Return the (x, y) coordinate for the center point of the cell that contains the specified text.  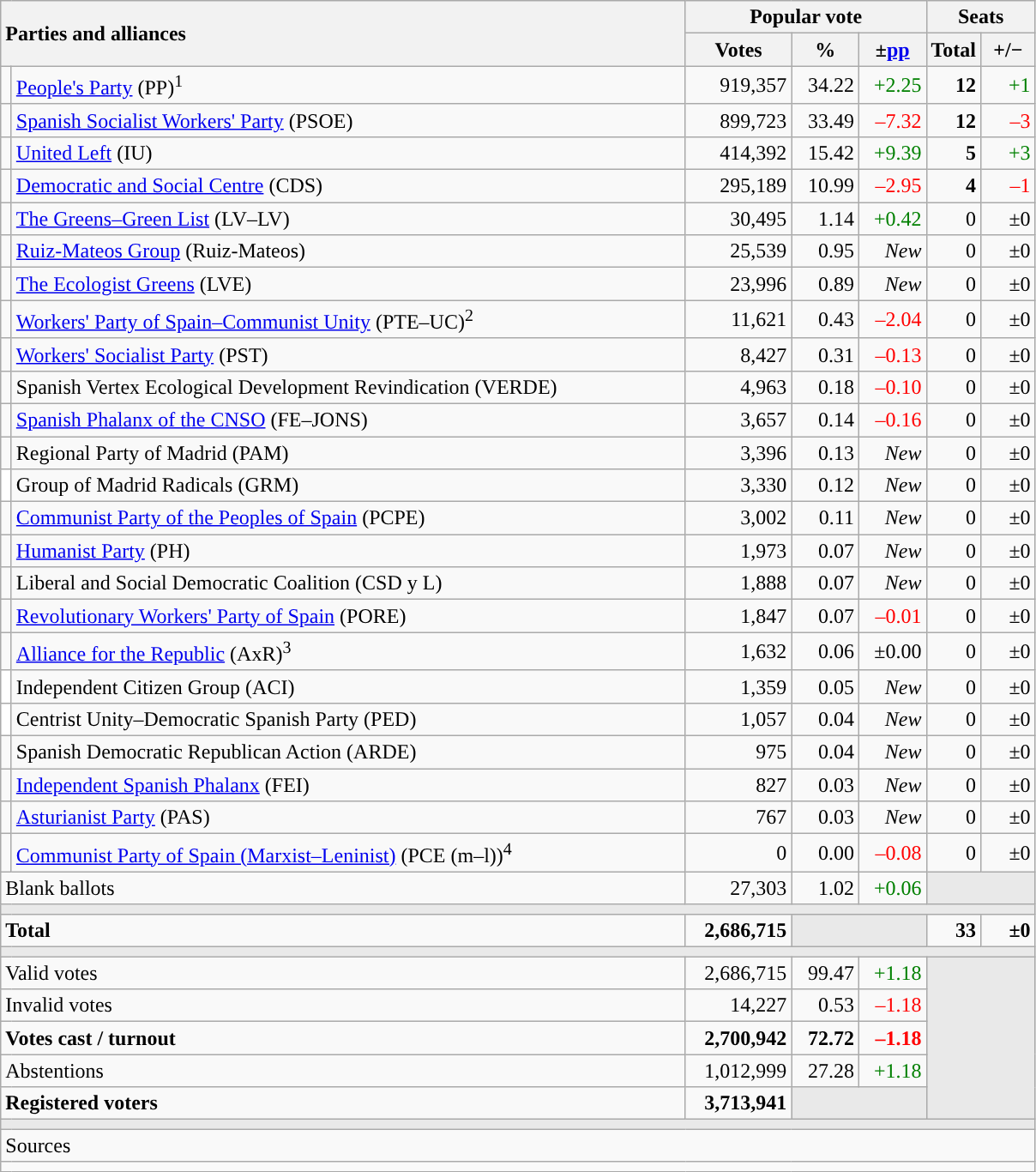
1.02 (825, 888)
0.11 (825, 518)
–0.01 (892, 616)
0.95 (825, 251)
Parties and alliances (343, 33)
0.31 (825, 354)
15.42 (825, 153)
+0.42 (892, 219)
2,700,942 (738, 1038)
0.05 (825, 686)
4 (954, 186)
Spanish Phalanx of the CNSO (FE–JONS) (348, 420)
99.47 (825, 973)
11,621 (738, 319)
Spanish Vertex Ecological Development Revindication (VERDE) (348, 387)
Seats (981, 17)
27.28 (825, 1071)
414,392 (738, 153)
Spanish Democratic Republican Action (ARDE) (348, 752)
+/− (1009, 50)
14,227 (738, 1006)
10.99 (825, 186)
Popular vote (806, 17)
Regional Party of Madrid (PAM) (348, 453)
Abstentions (343, 1071)
1,632 (738, 652)
3,713,941 (738, 1103)
33.49 (825, 120)
34.22 (825, 86)
1,847 (738, 616)
975 (738, 752)
0.12 (825, 486)
Votes (738, 50)
+9.39 (892, 153)
23,996 (738, 284)
–7.32 (892, 120)
Blank ballots (343, 888)
0.18 (825, 387)
Liberal and Social Democratic Coalition (CSD y L) (348, 583)
1.14 (825, 219)
Group of Madrid Radicals (GRM) (348, 486)
Communist Party of the Peoples of Spain (PCPE) (348, 518)
Democratic and Social Centre (CDS) (348, 186)
Independent Citizen Group (ACI) (348, 686)
–2.95 (892, 186)
33 (954, 930)
1,057 (738, 720)
0.53 (825, 1006)
–0.08 (892, 853)
+3 (1009, 153)
Votes cast / turnout (343, 1038)
Independent Spanish Phalanx (FEI) (348, 785)
1,973 (738, 551)
827 (738, 785)
919,357 (738, 86)
1,888 (738, 583)
–3 (1009, 120)
Centrist Unity–Democratic Spanish Party (PED) (348, 720)
0.43 (825, 319)
Valid votes (343, 973)
72.72 (825, 1038)
The Greens–Green List (LV–LV) (348, 219)
–2.04 (892, 319)
Ruiz-Mateos Group (Ruiz-Mateos) (348, 251)
3,396 (738, 453)
0.06 (825, 652)
3,657 (738, 420)
Registered voters (343, 1103)
Workers' Party of Spain–Communist Unity (PTE–UC)2 (348, 319)
Workers' Socialist Party (PST) (348, 354)
Asturianist Party (PAS) (348, 818)
People's Party (PP)1 (348, 86)
0.89 (825, 284)
27,303 (738, 888)
30,495 (738, 219)
Communist Party of Spain (Marxist–Leninist) (PCE (m–l))4 (348, 853)
United Left (IU) (348, 153)
3,330 (738, 486)
5 (954, 153)
Invalid votes (343, 1006)
+0.06 (892, 888)
1,012,999 (738, 1071)
8,427 (738, 354)
% (825, 50)
+2.25 (892, 86)
4,963 (738, 387)
899,723 (738, 120)
0.14 (825, 420)
The Ecologist Greens (LVE) (348, 284)
25,539 (738, 251)
295,189 (738, 186)
0.13 (825, 453)
Alliance for the Republic (AxR)3 (348, 652)
Sources (518, 1145)
1,359 (738, 686)
3,002 (738, 518)
–0.13 (892, 354)
Spanish Socialist Workers' Party (PSOE) (348, 120)
767 (738, 818)
Revolutionary Workers' Party of Spain (PORE) (348, 616)
–0.10 (892, 387)
Humanist Party (PH) (348, 551)
–1 (1009, 186)
0.00 (825, 853)
+1 (1009, 86)
±0.00 (892, 652)
±pp (892, 50)
–0.16 (892, 420)
